From the cell containing the given text, extract its center point as (x, y) coordinate. 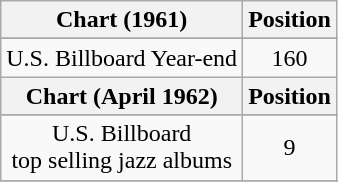
Chart (April 1962) (122, 96)
9 (290, 148)
U.S. Billboardtop selling jazz albums (122, 148)
U.S. Billboard Year-end (122, 58)
160 (290, 58)
Chart (1961) (122, 20)
